Locate the cell with the specified text and output its [x, y] center coordinate. 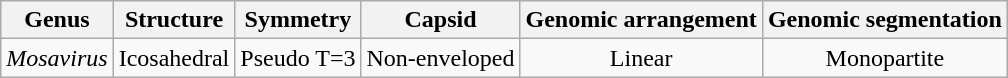
Non-enveloped [440, 58]
Capsid [440, 20]
Mosavirus [57, 58]
Genomic arrangement [641, 20]
Genus [57, 20]
Symmetry [298, 20]
Structure [174, 20]
Linear [641, 58]
Icosahedral [174, 58]
Pseudo T=3 [298, 58]
Genomic segmentation [884, 20]
Monopartite [884, 58]
